Search for the cell housing the specified text and yield its (x, y) center coordinate. 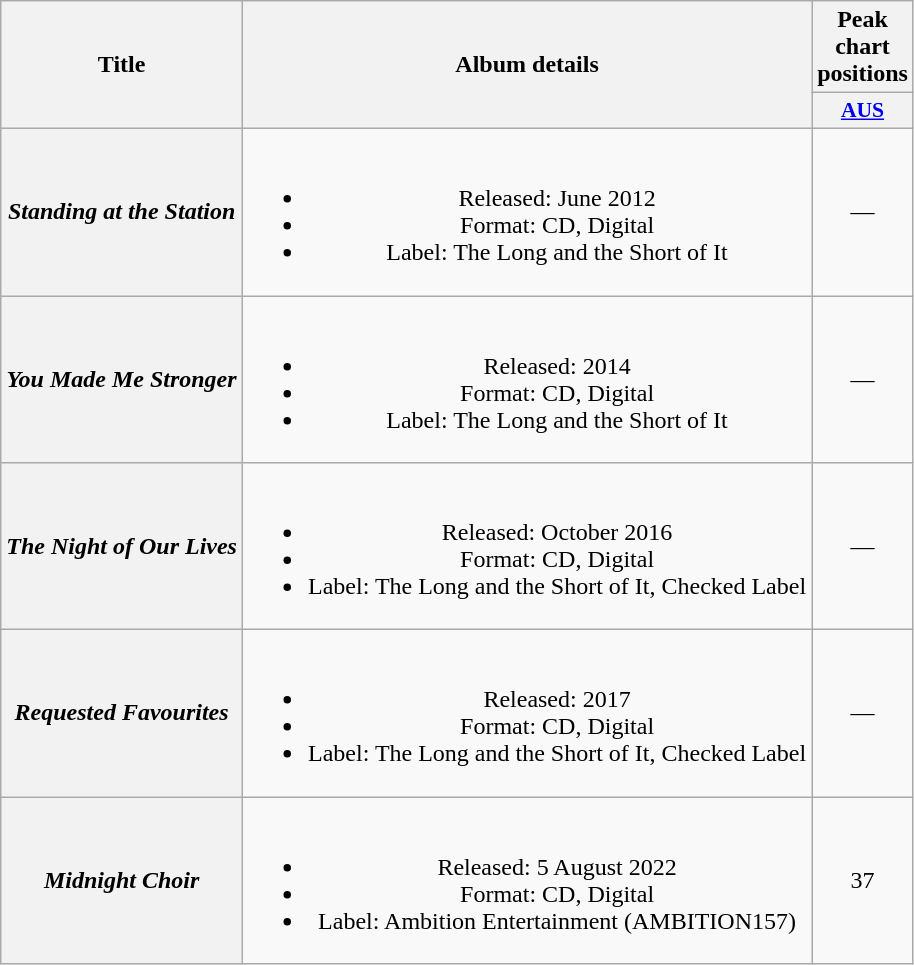
The Night of Our Lives (122, 546)
Title (122, 65)
Released: 2017Format: CD, DigitalLabel: The Long and the Short of It, Checked Label (526, 714)
AUS (863, 111)
Released: 5 August 2022Format: CD, DigitalLabel: Ambition Entertainment (AMBITION157) (526, 880)
Released: October 2016Format: CD, DigitalLabel: The Long and the Short of It, Checked Label (526, 546)
Album details (526, 65)
Midnight Choir (122, 880)
Released: 2014Format: CD, DigitalLabel: The Long and the Short of It (526, 380)
You Made Me Stronger (122, 380)
Peak chart positions (863, 47)
37 (863, 880)
Standing at the Station (122, 212)
Released: June 2012Format: CD, DigitalLabel: The Long and the Short of It (526, 212)
Requested Favourites (122, 714)
